Extract the (X, Y) coordinate from the center of the cell holding the provided text.  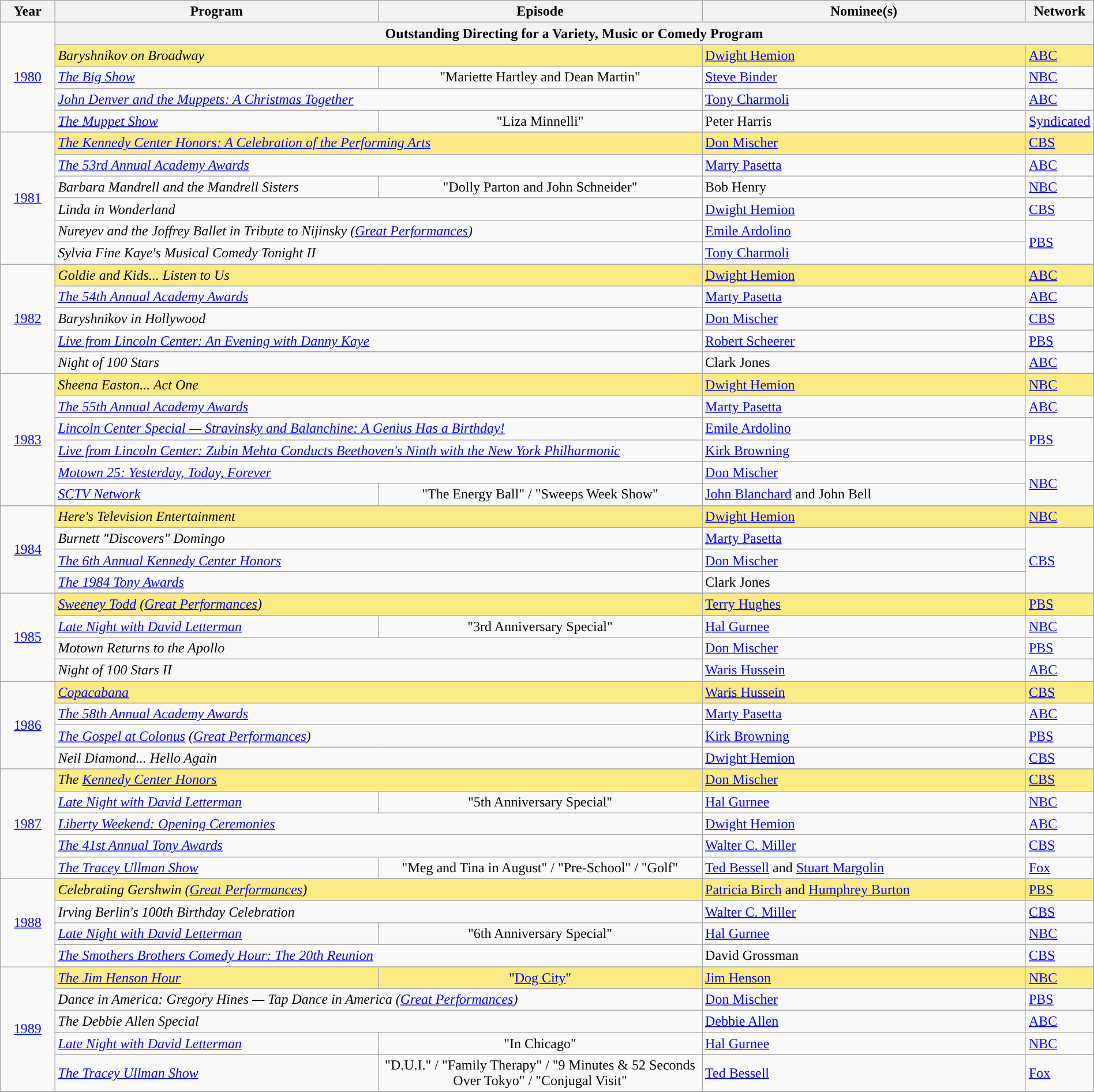
The Kennedy Center Honors (379, 780)
John Denver and the Muppets: A Christmas Together (379, 99)
Live from Lincoln Center: An Evening with Danny Kaye (379, 341)
The 55th Annual Academy Awards (379, 407)
Ted Bessell and Stuart Margolin (864, 868)
John Blanchard and John Bell (864, 494)
Sweeney Todd (Great Performances) (379, 604)
Debbie Allen (864, 1022)
The Muppet Show (217, 121)
The 58th Annual Academy Awards (379, 714)
1980 (28, 77)
The Smothers Brothers Comedy Hour: The 20th Reunion (379, 955)
David Grossman (864, 955)
Network (1059, 12)
1983 (28, 440)
Steve Binder (864, 77)
The Big Show (217, 77)
The Gospel at Colonus (Great Performances) (379, 736)
The 6th Annual Kennedy Center Honors (379, 560)
Nureyev and the Joffrey Ballet in Tribute to Nijinsky (Great Performances) (379, 231)
"Dolly Parton and John Schneider" (540, 187)
"Mariette Hartley and Dean Martin" (540, 77)
Celebrating Gershwin (Great Performances) (379, 890)
"Meg and Tina in August" / "Pre-School" / "Golf" (540, 868)
Lincoln Center Special — Stravinsky and Balanchine: A Genius Has a Birthday! (379, 429)
Dance in America: Gregory Hines — Tap Dance in America (Great Performances) (379, 1000)
Goldie and Kids... Listen to Us (379, 275)
"The Energy Ball" / "Sweeps Week Show" (540, 494)
Outstanding Directing for a Variety, Music or Comedy Program (574, 33)
Nominee(s) (864, 12)
Liberty Weekend: Opening Ceremonies (379, 824)
Sheena Easton... Act One (379, 385)
Here's Television Entertainment (379, 516)
Bob Henry (864, 187)
Terry Hughes (864, 604)
"D.U.I." / "Family Therapy" / "9 Minutes & 52 Seconds Over Tokyo" / "Conjugal Visit" (540, 1073)
1985 (28, 637)
Linda in Wonderland (379, 209)
Sylvia Fine Kaye's Musical Comedy Tonight II (379, 253)
1981 (28, 198)
Night of 100 Stars II (379, 670)
"Liza Minnelli" (540, 121)
The 54th Annual Academy Awards (379, 297)
1989 (28, 1029)
Jim Henson (864, 978)
1984 (28, 549)
The Jim Henson Hour (217, 978)
Barbara Mandrell and the Mandrell Sisters (217, 187)
Irving Berlin's 100th Birthday Celebration (379, 911)
Program (217, 12)
Episode (540, 12)
"3rd Anniversary Special" (540, 626)
"5th Anniversary Special" (540, 802)
"In Chicago" (540, 1044)
Baryshnikov on Broadway (379, 55)
Night of 100 Stars (379, 363)
Baryshnikov in Hollywood (379, 319)
Year (28, 12)
1982 (28, 319)
1987 (28, 824)
The Kennedy Center Honors: A Celebration of the Performing Arts (379, 143)
The 1984 Tony Awards (379, 582)
Motown 25: Yesterday, Today, Forever (379, 472)
Burnett "Discovers" Domingo (379, 538)
1986 (28, 725)
Copacabana (379, 692)
Robert Scheerer (864, 341)
Patricia Birch and Humphrey Burton (864, 890)
The Debbie Allen Special (379, 1022)
Motown Returns to the Apollo (379, 648)
Ted Bessell (864, 1073)
SCTV Network (217, 494)
Neil Diamond... Hello Again (379, 758)
1988 (28, 922)
The 53rd Annual Academy Awards (379, 165)
Peter Harris (864, 121)
Syndicated (1059, 121)
"6th Anniversary Special" (540, 933)
"Dog City" (540, 978)
Live from Lincoln Center: Zubin Mehta Conducts Beethoven's Ninth with the New York Philharmonic (379, 451)
The 41st Annual Tony Awards (379, 846)
